Locate the cell with the specified text and output its [X, Y] center coordinate. 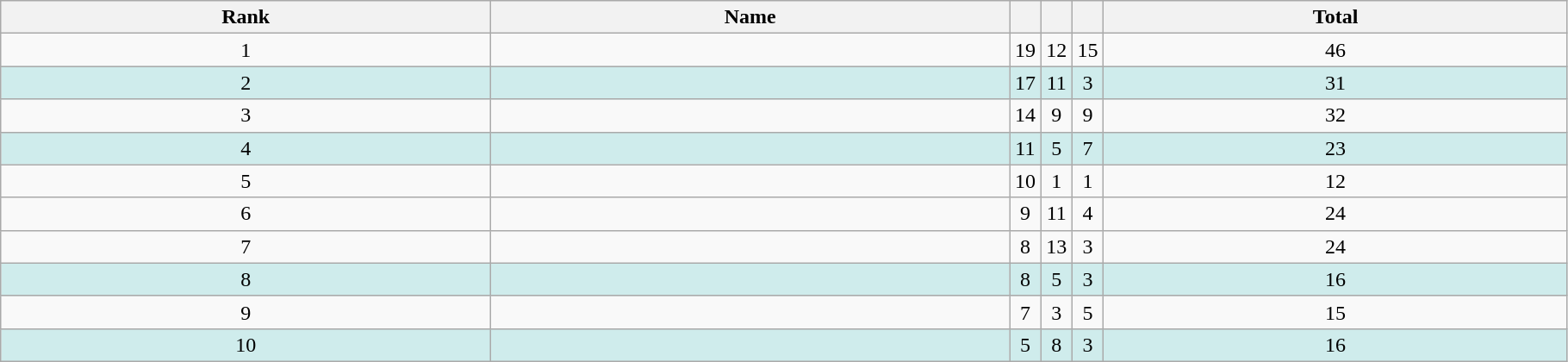
6 [246, 214]
2 [246, 83]
19 [1025, 50]
Name [750, 17]
46 [1335, 50]
Total [1335, 17]
13 [1056, 247]
32 [1335, 115]
14 [1025, 115]
31 [1335, 83]
Rank [246, 17]
17 [1025, 83]
23 [1335, 148]
